Pinpoint the cell where the given text exists, returning its (X, Y) midpoint coordinate. 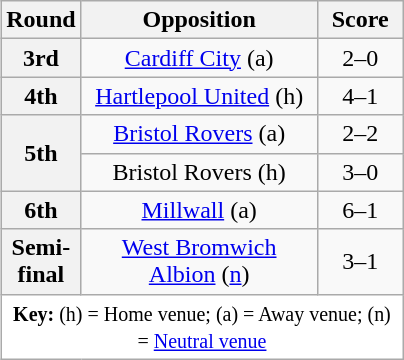
2–2 (360, 134)
6–1 (360, 210)
4th (41, 96)
Cardiff City (a) (199, 58)
3–0 (360, 172)
Key: (h) = Home venue; (a) = Away venue; (n) = Neutral venue (202, 326)
Semi-final (41, 262)
Bristol Rovers (h) (199, 172)
3rd (41, 58)
Bristol Rovers (a) (199, 134)
5th (41, 153)
2–0 (360, 58)
Hartlepool United (h) (199, 96)
6th (41, 210)
4–1 (360, 96)
Millwall (a) (199, 210)
Opposition (199, 20)
3–1 (360, 262)
Score (360, 20)
Round (41, 20)
West Bromwich Albion (n) (199, 262)
